Provide the [X, Y] coordinate of the cell's center where the given text is located.  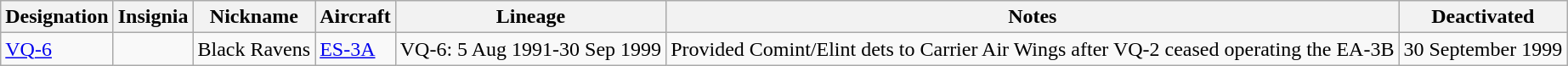
Aircraft [355, 17]
Lineage [530, 17]
Deactivated [1483, 17]
Notes [1033, 17]
Insignia [153, 17]
VQ-6: 5 Aug 1991-30 Sep 1999 [530, 49]
30 September 1999 [1483, 49]
Nickname [254, 17]
Designation [57, 17]
Provided Comint/Elint dets to Carrier Air Wings after VQ-2 ceased operating the EA-3B [1033, 49]
VQ-6 [57, 49]
ES-3A [355, 49]
Black Ravens [254, 49]
